Output the (x, y) coordinate of the center of the cell containing the given text.  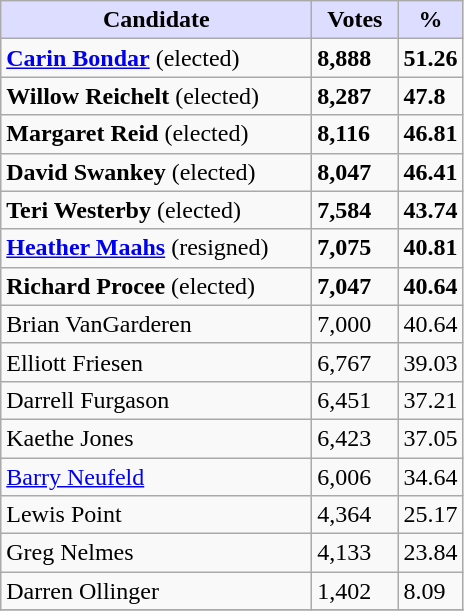
Brian VanGarderen (156, 324)
25.17 (430, 515)
7,075 (355, 248)
7,000 (355, 324)
46.41 (430, 172)
4,364 (355, 515)
37.05 (430, 438)
Heather Maahs (resigned) (156, 248)
% (430, 20)
Margaret Reid (elected) (156, 134)
Kaethe Jones (156, 438)
David Swankey (elected) (156, 172)
Barry Neufeld (156, 477)
Willow Reichelt (elected) (156, 96)
Votes (355, 20)
Darrell Furgason (156, 400)
6,006 (355, 477)
Teri Westerby (elected) (156, 210)
6,767 (355, 362)
43.74 (430, 210)
6,423 (355, 438)
40.81 (430, 248)
8,116 (355, 134)
51.26 (430, 58)
Darren Ollinger (156, 591)
39.03 (430, 362)
23.84 (430, 553)
Candidate (156, 20)
8.09 (430, 591)
7,047 (355, 286)
Richard Procee (elected) (156, 286)
37.21 (430, 400)
8,287 (355, 96)
Greg Nelmes (156, 553)
1,402 (355, 591)
8,888 (355, 58)
4,133 (355, 553)
7,584 (355, 210)
8,047 (355, 172)
46.81 (430, 134)
6,451 (355, 400)
Lewis Point (156, 515)
Carin Bondar (elected) (156, 58)
34.64 (430, 477)
47.8 (430, 96)
Elliott Friesen (156, 362)
